Determine the (x, y) coordinate at the center of the cell enclosing the given text.  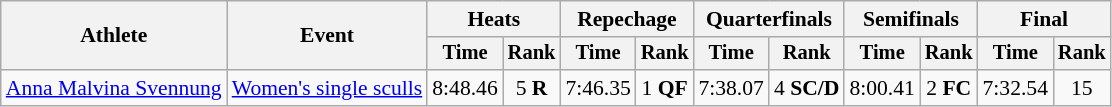
15 (1082, 88)
Anna Malvina Svennung (114, 88)
Heats (494, 19)
Semifinals (910, 19)
5 R (532, 88)
7:32.54 (1016, 88)
1 QF (665, 88)
4 SC/D (807, 88)
7:38.07 (730, 88)
Repechage (626, 19)
Women's single sculls (328, 88)
Final (1044, 19)
2 FC (949, 88)
8:00.41 (882, 88)
7:46.35 (598, 88)
Athlete (114, 36)
8:48.46 (464, 88)
Quarterfinals (768, 19)
Event (328, 36)
